Search for the cell housing the specified text and yield its (x, y) center coordinate. 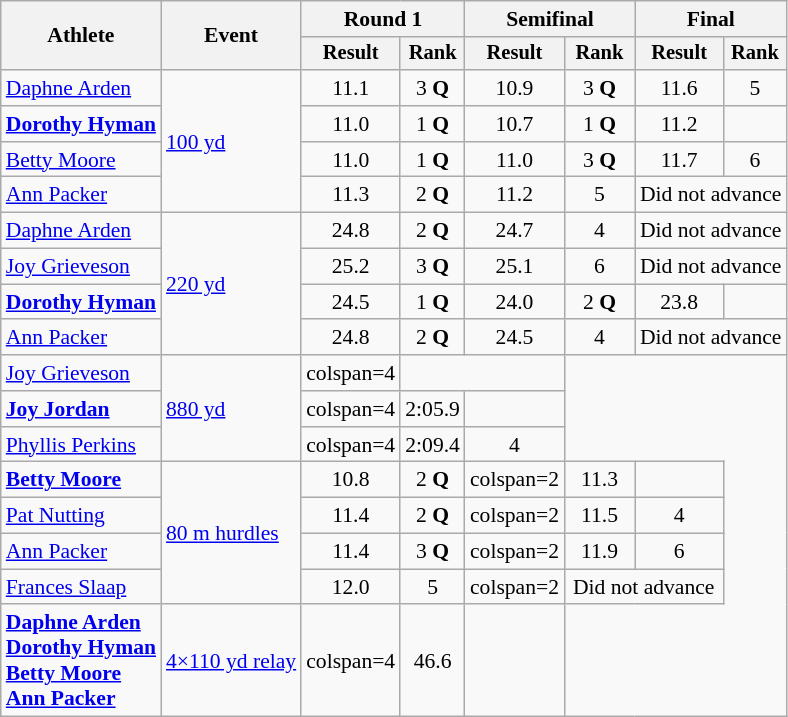
11.1 (350, 88)
23.8 (679, 302)
Final (711, 19)
11.7 (679, 160)
11.9 (600, 552)
2:09.4 (432, 445)
10.8 (350, 480)
Joy Jordan (81, 409)
24.0 (514, 302)
100 yd (231, 141)
880 yd (231, 408)
10.9 (514, 88)
Pat Nutting (81, 516)
10.7 (514, 124)
80 m hurdles (231, 533)
Daphne ArdenDorothy HymanBetty MooreAnn Packer (81, 661)
Frances Slaap (81, 587)
12.0 (350, 587)
4×110 yd relay (231, 661)
2:05.9 (432, 409)
220 yd (231, 284)
24.7 (514, 231)
Semifinal (550, 19)
Athlete (81, 36)
11.6 (679, 88)
11.5 (600, 516)
Phyllis Perkins (81, 445)
25.1 (514, 267)
Event (231, 36)
Round 1 (383, 19)
46.6 (432, 661)
25.2 (350, 267)
